Search for the cell housing the specified text and yield its (X, Y) center coordinate. 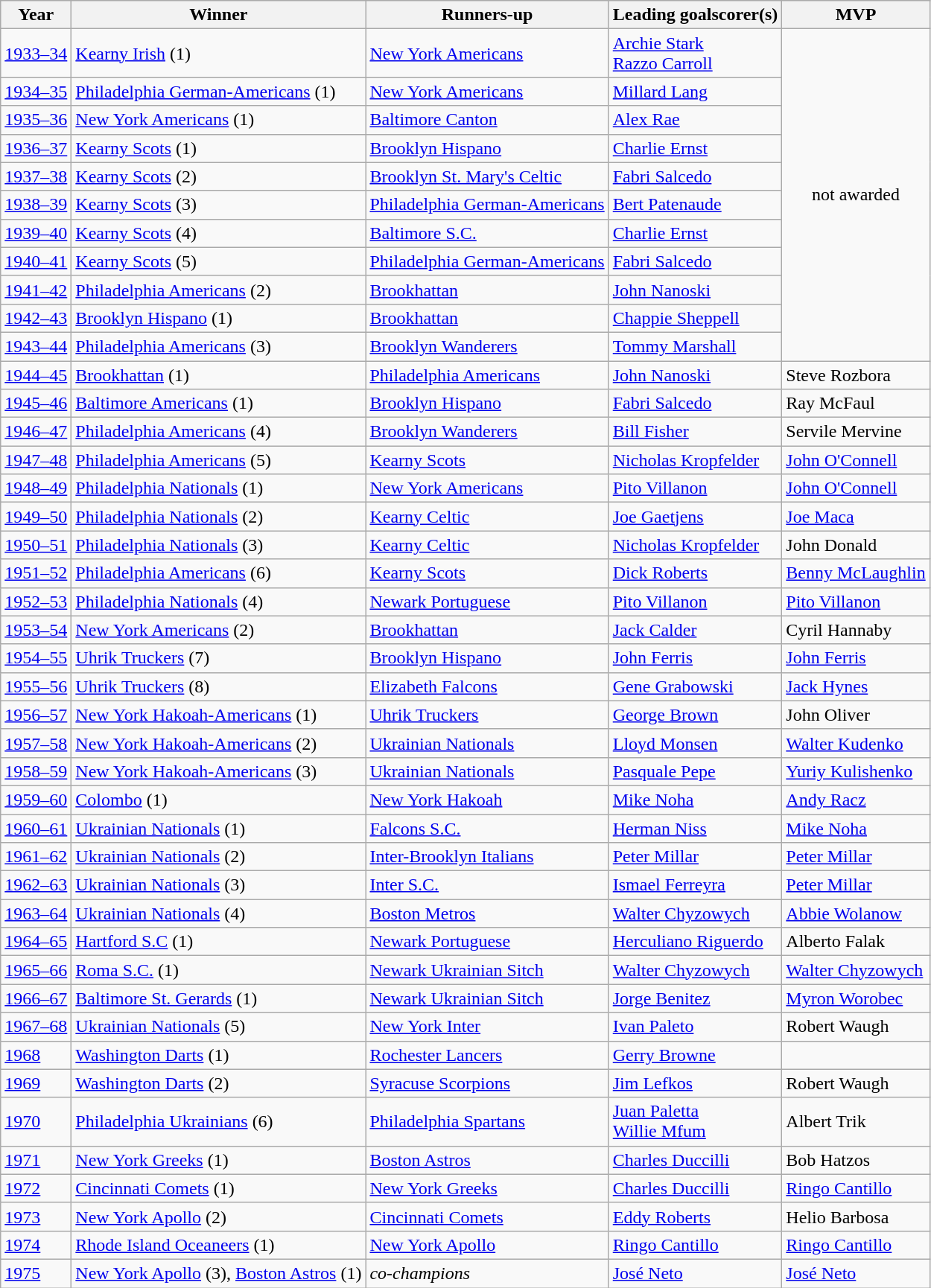
1956–57 (36, 715)
1960–61 (36, 829)
Ukrainian Nationals (5) (219, 1027)
1965–66 (36, 970)
1937–38 (36, 176)
Eddy Roberts (696, 1217)
Lloyd Monsen (696, 743)
Bill Fisher (696, 432)
Ivan Paleto (696, 1027)
Jim Lefkos (696, 1083)
Abbie Wolanow (856, 914)
Herman Niss (696, 829)
Alex Rae (696, 120)
Philadelphia German-Americans (1) (219, 92)
1970 (36, 1121)
Philadelphia Nationals (3) (219, 545)
Uhrik Truckers (8) (219, 686)
Boston Astros (487, 1160)
New York Inter (487, 1027)
Ukrainian Nationals (2) (219, 857)
Kearny Scots (2) (219, 176)
1959–60 (36, 800)
Cincinnati Comets (487, 1217)
Falcons S.C. (487, 829)
Ray McFaul (856, 404)
1962–63 (36, 885)
co-champions (487, 1273)
Ukrainian Nationals (1) (219, 829)
New York Greeks (1) (219, 1160)
1935–36 (36, 120)
Philadelphia Americans (4) (219, 432)
Kearny Scots (3) (219, 205)
Helio Barbosa (856, 1217)
1975 (36, 1273)
Juan PalettaWillie Mfum (696, 1121)
Philadelphia Americans (6) (219, 573)
Gerry Browne (696, 1055)
1938–39 (36, 205)
Kearny Scots (1) (219, 148)
Andy Racz (856, 800)
Baltimore St. Gerards (1) (219, 998)
Hartford S.C (1) (219, 942)
Philadelphia Nationals (1) (219, 488)
New York Hakoah-Americans (2) (219, 743)
Walter Kudenko (856, 743)
Year (36, 15)
1951–52 (36, 573)
Syracuse Scorpions (487, 1083)
Runners-up (487, 15)
Brooklyn St. Mary's Celtic (487, 176)
1974 (36, 1245)
Joe Maca (856, 517)
Philadelphia Spartans (487, 1121)
1939–40 (36, 233)
Uhrik Truckers (487, 715)
MVP (856, 15)
1952–53 (36, 602)
Servile Mervine (856, 432)
Millard Lang (696, 92)
Ismael Ferreyra (696, 885)
1949–50 (36, 517)
1963–64 (36, 914)
1936–37 (36, 148)
Yuriy Kulishenko (856, 771)
Cyril Hannaby (856, 630)
1941–42 (36, 290)
Albert Trik (856, 1121)
1946–47 (36, 432)
Baltimore S.C. (487, 233)
1968 (36, 1055)
Philadelphia Americans (2) (219, 290)
Cincinnati Comets (1) (219, 1188)
Archie StarkRazzo Carroll (696, 54)
George Brown (696, 715)
1971 (36, 1160)
Inter-Brooklyn Italians (487, 857)
New York Hakoah (487, 800)
1940–41 (36, 261)
Kearny Scots (4) (219, 233)
1933–34 (36, 54)
Winner (219, 15)
Rhode Island Oceaneers (1) (219, 1245)
John Donald (856, 545)
Pasquale Pepe (696, 771)
1943–44 (36, 346)
Dick Roberts (696, 573)
Tommy Marshall (696, 346)
Steve Rozbora (856, 374)
New York Greeks (487, 1188)
Brookhattan (1) (219, 374)
Roma S.C. (1) (219, 970)
Chappie Sheppell (696, 318)
1953–54 (36, 630)
1947–48 (36, 460)
1948–49 (36, 488)
1934–35 (36, 92)
Bob Hatzos (856, 1160)
Colombo (1) (219, 800)
Philadelphia Nationals (2) (219, 517)
Inter S.C. (487, 885)
Joe Gaetjens (696, 517)
Kearny Scots (5) (219, 261)
1958–59 (36, 771)
1969 (36, 1083)
Washington Darts (2) (219, 1083)
Jack Hynes (856, 686)
New York Apollo (2) (219, 1217)
Washington Darts (1) (219, 1055)
Uhrik Truckers (7) (219, 658)
1961–62 (36, 857)
John Oliver (856, 715)
Brooklyn Hispano (1) (219, 318)
1954–55 (36, 658)
Philadelphia Americans (5) (219, 460)
1955–56 (36, 686)
Kearny Irish (1) (219, 54)
1942–43 (36, 318)
New York Hakoah-Americans (1) (219, 715)
New York Apollo (487, 1245)
New York Hakoah-Americans (3) (219, 771)
1972 (36, 1188)
Jorge Benitez (696, 998)
Gene Grabowski (696, 686)
1964–65 (36, 942)
Elizabeth Falcons (487, 686)
Myron Worobec (856, 998)
Herculiano Riguerdo (696, 942)
New York Americans (1) (219, 120)
1944–45 (36, 374)
Benny McLaughlin (856, 573)
Alberto Falak (856, 942)
New York Americans (2) (219, 630)
Leading goalscorer(s) (696, 15)
Ukrainian Nationals (3) (219, 885)
not awarded (856, 195)
Philadelphia Americans (3) (219, 346)
1945–46 (36, 404)
Baltimore Americans (1) (219, 404)
1950–51 (36, 545)
Philadelphia Americans (487, 374)
1967–68 (36, 1027)
Jack Calder (696, 630)
Philadelphia Nationals (4) (219, 602)
Bert Patenaude (696, 205)
Rochester Lancers (487, 1055)
1957–58 (36, 743)
Baltimore Canton (487, 120)
1966–67 (36, 998)
Boston Metros (487, 914)
Philadelphia Ukrainians (6) (219, 1121)
New York Apollo (3), Boston Astros (1) (219, 1273)
1973 (36, 1217)
Ukrainian Nationals (4) (219, 914)
